Output the (X, Y) coordinate of the center of the cell containing the given text.  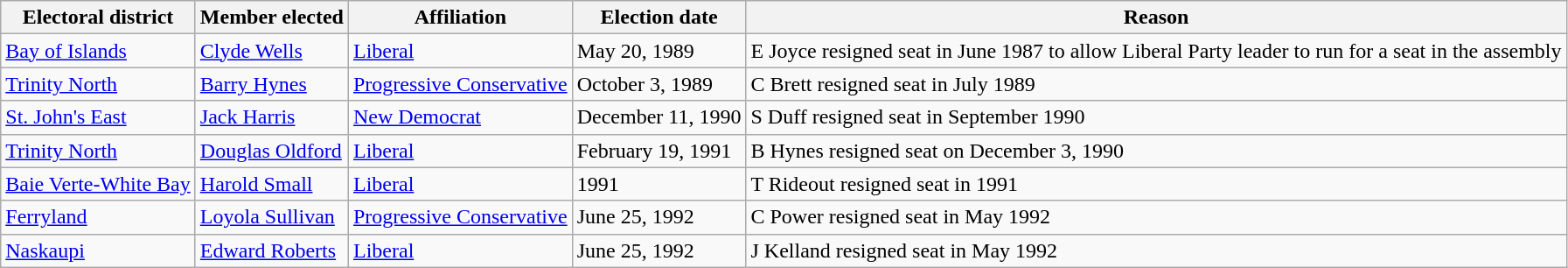
1991 (659, 184)
Naskaupi (98, 250)
C Brett resigned seat in July 1989 (1156, 84)
B Hynes resigned seat on December 3, 1990 (1156, 151)
Harold Small (271, 184)
February 19, 1991 (659, 151)
Election date (659, 18)
Reason (1156, 18)
Member elected (271, 18)
Baie Verte-White Bay (98, 184)
Loyola Sullivan (271, 217)
Jack Harris (271, 117)
October 3, 1989 (659, 84)
Barry Hynes (271, 84)
Bay of Islands (98, 51)
C Power resigned seat in May 1992 (1156, 217)
May 20, 1989 (659, 51)
Electoral district (98, 18)
December 11, 1990 (659, 117)
T Rideout resigned seat in 1991 (1156, 184)
Edward Roberts (271, 250)
Clyde Wells (271, 51)
Douglas Oldford (271, 151)
New Democrat (460, 117)
St. John's East (98, 117)
J Kelland resigned seat in May 1992 (1156, 250)
Affiliation (460, 18)
S Duff resigned seat in September 1990 (1156, 117)
E Joyce resigned seat in June 1987 to allow Liberal Party leader to run for a seat in the assembly (1156, 51)
Ferryland (98, 217)
